Determine the (x, y) coordinate at the center of the cell enclosing the given text.  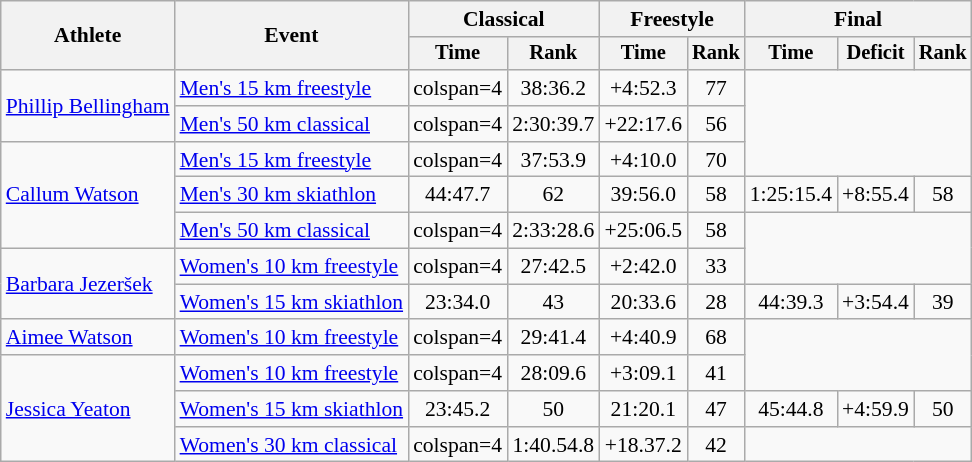
+4:52.3 (643, 88)
1:25:15.4 (791, 195)
+3:09.1 (643, 373)
62 (553, 195)
+4:59.9 (876, 409)
Barbara Jezeršek (88, 284)
45:44.8 (791, 409)
+25:06.5 (643, 231)
Men's 30 km skiathlon (292, 195)
Final (858, 19)
27:42.5 (553, 267)
Jessica Yeaton (88, 408)
44:39.3 (791, 302)
23:45.2 (458, 409)
23:34.0 (458, 302)
+3:54.4 (876, 302)
Athlete (88, 36)
47 (716, 409)
2:33:28.6 (553, 231)
41 (716, 373)
21:20.1 (643, 409)
70 (716, 160)
33 (716, 267)
Freestyle (672, 19)
Aimee Watson (88, 338)
Phillip Bellingham (88, 106)
28:09.6 (553, 373)
37:53.9 (553, 160)
29:41.4 (553, 338)
+8:55.4 (876, 195)
Callum Watson (88, 196)
39:56.0 (643, 195)
39 (943, 302)
Event (292, 36)
2:30:39.7 (553, 124)
43 (553, 302)
+4:10.0 (643, 160)
77 (716, 88)
28 (716, 302)
+22:17.6 (643, 124)
+4:40.9 (643, 338)
Classical (504, 19)
38:36.2 (553, 88)
20:33.6 (643, 302)
56 (716, 124)
+2:42.0 (643, 267)
68 (716, 338)
Deficit (876, 54)
44:47.7 (458, 195)
